Identify which cell holds the provided text, then report its [X, Y] central coordinate. 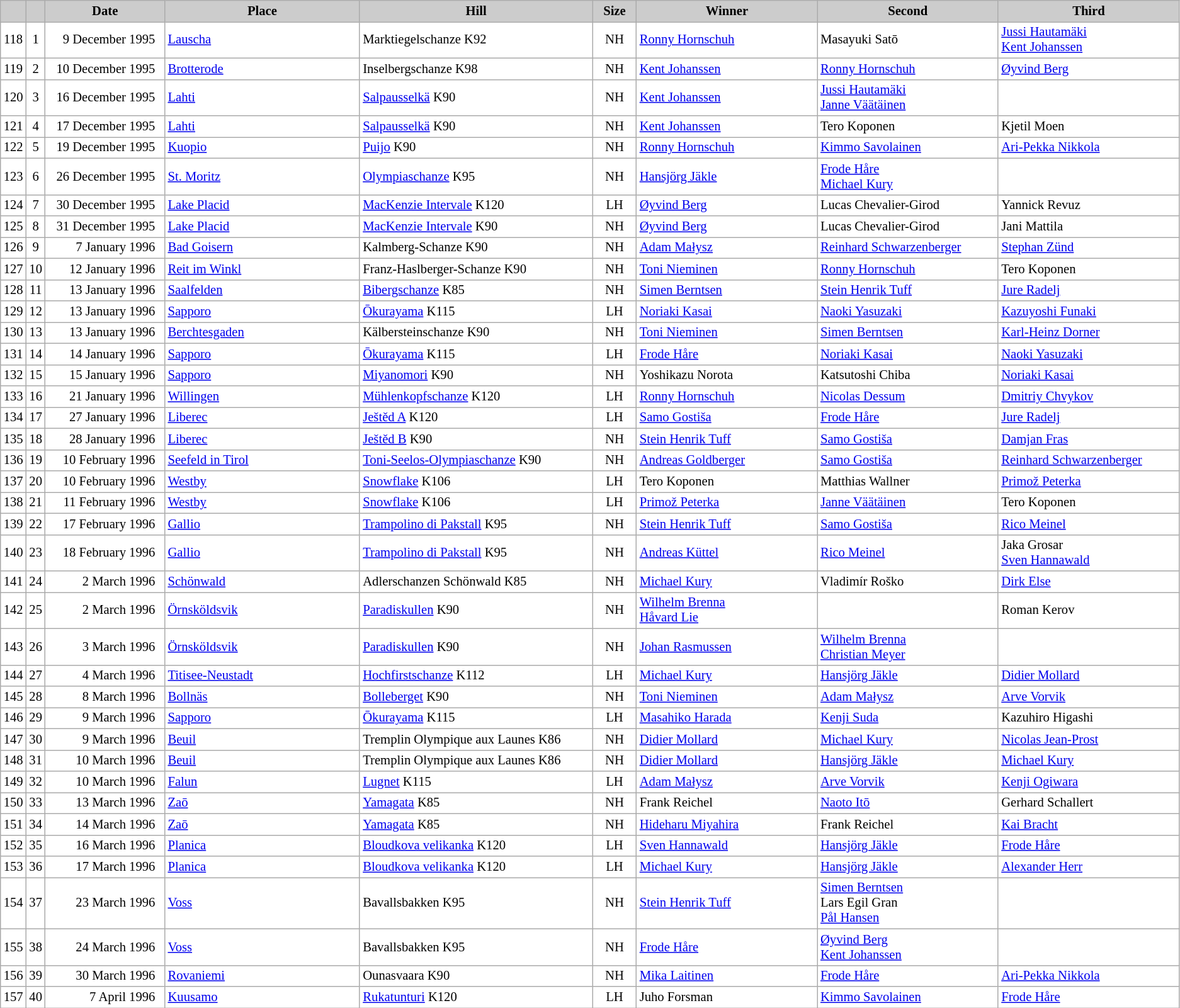
154 [14, 903]
123 [14, 176]
30 March 1996 [105, 976]
15 [35, 375]
27 [35, 676]
14 January 1996 [105, 354]
Miyanomori K90 [476, 375]
Frode Håre Michael Kury [908, 176]
21 January 1996 [105, 396]
Ještěd B K90 [476, 439]
Gerhard Schallert [1088, 803]
130 [14, 332]
18 [35, 439]
7 January 1996 [105, 247]
Kazuhiro Higashi [1088, 718]
17 [35, 417]
137 [14, 482]
144 [14, 676]
27 January 1996 [105, 417]
148 [14, 761]
33 [35, 803]
139 [14, 524]
11 [35, 290]
31 [35, 761]
Wilhelm Brenna Håvard Lie [727, 610]
119 [14, 69]
39 [35, 976]
124 [14, 205]
10 December 1995 [105, 69]
Andreas Küttel [727, 553]
19 December 1995 [105, 147]
Titisee-Neustadt [263, 676]
Dirk Else [1088, 581]
23 March 1996 [105, 903]
153 [14, 867]
Masahiko Harada [727, 718]
Jani Mattila [1088, 226]
Place [263, 11]
138 [14, 502]
35 [35, 846]
129 [14, 312]
25 [35, 610]
Toni-Seelos-Olympiaschanze K90 [476, 460]
Bolleberget K90 [476, 697]
157 [14, 997]
12 [35, 312]
6 [35, 176]
29 [35, 718]
13 March 1996 [105, 803]
Wilhelm Brenna Christian Meyer [908, 647]
Ounasvaara K90 [476, 976]
Hochfirstschanze K112 [476, 676]
Falun [263, 781]
24 [35, 581]
31 December 1995 [105, 226]
22 [35, 524]
Third [1088, 11]
Kuusamo [263, 997]
9 [35, 247]
Nicolas Dessum [908, 396]
Yoshikazu Norota [727, 375]
Berchtesgaden [263, 332]
Hideharu Miyahira [727, 824]
Marktiegelschanze K92 [476, 40]
40 [35, 997]
152 [14, 846]
Kai Bracht [1088, 824]
4 March 1996 [105, 676]
St. Moritz [263, 176]
30 December 1995 [105, 205]
Kalmberg-Schanze K90 [476, 247]
4 [35, 127]
Masayuki Satō [908, 40]
Juho Forsman [727, 997]
Seefeld in Tirol [263, 460]
132 [14, 375]
Kenji Suda [908, 718]
14 March 1996 [105, 824]
Simen Berntsen Lars Egil Gran Pål Hansen [908, 903]
Bad Goisern [263, 247]
121 [14, 127]
141 [14, 581]
8 March 1996 [105, 697]
143 [14, 647]
Andreas Goldberger [727, 460]
12 January 1996 [105, 269]
146 [14, 718]
151 [14, 824]
Hill [476, 11]
18 February 1996 [105, 553]
Janne Väätäinen [908, 502]
Size [615, 11]
Franz-Haslberger-Schanze K90 [476, 269]
Matthias Wallner [908, 482]
Ještěd A K120 [476, 417]
Alexander Herr [1088, 867]
34 [35, 824]
Naoto Itō [908, 803]
Kuopio [263, 147]
Rukatunturi K120 [476, 997]
Date [105, 11]
16 [35, 396]
147 [14, 739]
Lauscha [263, 40]
19 [35, 460]
Bollnäs [263, 697]
Katsutoshi Chiba [908, 375]
Jaka Grosar Sven Hannawald [1088, 553]
26 [35, 647]
17 December 1995 [105, 127]
Vladimír Roško [908, 581]
Kazuyoshi Funaki [1088, 312]
Lugnet K115 [476, 781]
134 [14, 417]
MacKenzie Intervale K90 [476, 226]
38 [35, 947]
120 [14, 98]
28 January 1996 [105, 439]
145 [14, 697]
Yannick Revuz [1088, 205]
Reit im Winkl [263, 269]
Karl-Heinz Dorner [1088, 332]
Jussi Hautamäki Janne Väätäinen [908, 98]
3 [35, 98]
26 December 1995 [105, 176]
21 [35, 502]
Adlerschanzen Schönwald K85 [476, 581]
128 [14, 290]
13 [35, 332]
Willingen [263, 396]
Brotterode [263, 69]
Sven Hannawald [727, 846]
142 [14, 610]
1 [35, 40]
Mühlenkopfschanze K120 [476, 396]
MacKenzie Intervale K120 [476, 205]
7 April 1996 [105, 997]
150 [14, 803]
11 February 1996 [105, 502]
Damjan Fras [1088, 439]
155 [14, 947]
20 [35, 482]
Mika Laitinen [727, 976]
118 [14, 40]
2 [35, 69]
140 [14, 553]
Inselbergschanze K98 [476, 69]
Olympiaschanze K95 [476, 176]
14 [35, 354]
3 March 1996 [105, 647]
8 [35, 226]
7 [35, 205]
Rovaniemi [263, 976]
136 [14, 460]
Kenji Ogiwara [1088, 781]
Bibergschanze K85 [476, 290]
30 [35, 739]
17 February 1996 [105, 524]
28 [35, 697]
Roman Kerov [1088, 610]
16 March 1996 [105, 846]
Jussi Hautamäki Kent Johanssen [1088, 40]
10 [35, 269]
135 [14, 439]
36 [35, 867]
122 [14, 147]
Øyvind Berg Kent Johanssen [908, 947]
127 [14, 269]
15 January 1996 [105, 375]
24 March 1996 [105, 947]
133 [14, 396]
32 [35, 781]
37 [35, 903]
149 [14, 781]
Saalfelden [263, 290]
Stephan Zünd [1088, 247]
126 [14, 247]
23 [35, 553]
Nicolas Jean-Prost [1088, 739]
Second [908, 11]
125 [14, 226]
9 December 1995 [105, 40]
Kälbersteinschanze K90 [476, 332]
131 [14, 354]
Puijo K90 [476, 147]
Schönwald [263, 581]
17 March 1996 [105, 867]
5 [35, 147]
Kjetil Moen [1088, 127]
Dmitriy Chvykov [1088, 396]
16 December 1995 [105, 98]
156 [14, 976]
Winner [727, 11]
Johan Rasmussen [727, 647]
